Return [x, y] of the center of cell containing provided text 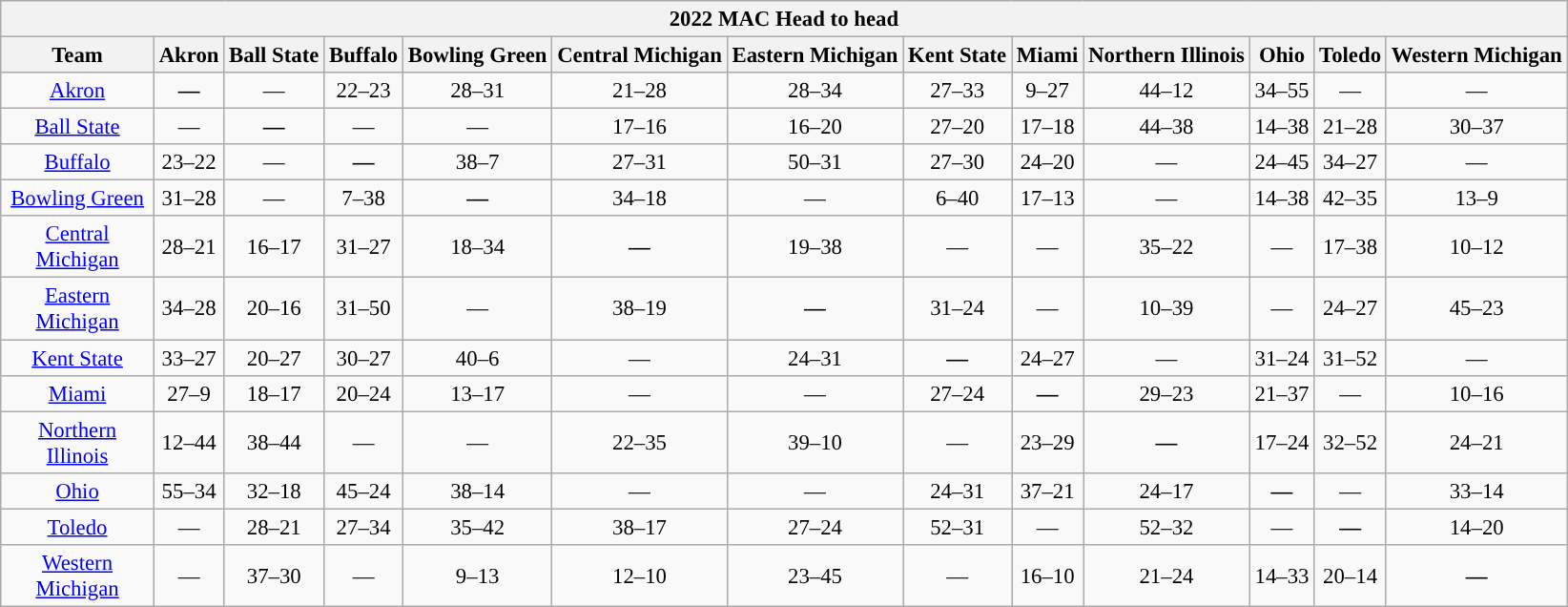
13–17 [477, 393]
17–13 [1047, 199]
28–31 [477, 91]
16–20 [815, 127]
28–34 [815, 91]
12–10 [639, 576]
7–38 [364, 199]
19–38 [815, 246]
38–44 [275, 443]
24–21 [1476, 443]
23–29 [1047, 443]
55–34 [189, 491]
31–27 [364, 246]
18–17 [275, 393]
27–31 [639, 162]
16–17 [275, 246]
32–52 [1351, 443]
38–19 [639, 309]
27–33 [958, 91]
17–18 [1047, 127]
27–20 [958, 127]
12–44 [189, 443]
38–17 [639, 527]
20–14 [1351, 576]
6–40 [958, 199]
45–24 [364, 491]
33–27 [189, 358]
31–52 [1351, 358]
24–17 [1167, 491]
32–18 [275, 491]
34–18 [639, 199]
22–35 [639, 443]
20–27 [275, 358]
18–34 [477, 246]
37–21 [1047, 491]
22–23 [364, 91]
21–37 [1282, 393]
42–35 [1351, 199]
10–16 [1476, 393]
45–23 [1476, 309]
23–45 [815, 576]
31–50 [364, 309]
40–6 [477, 358]
29–23 [1167, 393]
30–37 [1476, 127]
2022 MAC Head to head [784, 19]
27–34 [364, 527]
14–20 [1476, 527]
34–27 [1351, 162]
35–42 [477, 527]
24–20 [1047, 162]
17–38 [1351, 246]
Team [78, 55]
27–30 [958, 162]
52–32 [1167, 527]
50–31 [815, 162]
27–9 [189, 393]
34–28 [189, 309]
23–22 [189, 162]
16–10 [1047, 576]
13–9 [1476, 199]
20–16 [275, 309]
17–16 [639, 127]
17–24 [1282, 443]
38–7 [477, 162]
9–27 [1047, 91]
21–24 [1167, 576]
33–14 [1476, 491]
20–24 [364, 393]
30–27 [364, 358]
39–10 [815, 443]
10–39 [1167, 309]
44–38 [1167, 127]
37–30 [275, 576]
38–14 [477, 491]
9–13 [477, 576]
44–12 [1167, 91]
10–12 [1476, 246]
34–55 [1282, 91]
14–33 [1282, 576]
24–45 [1282, 162]
35–22 [1167, 246]
31–28 [189, 199]
52–31 [958, 527]
